Return [x, y] of the center of cell containing provided text 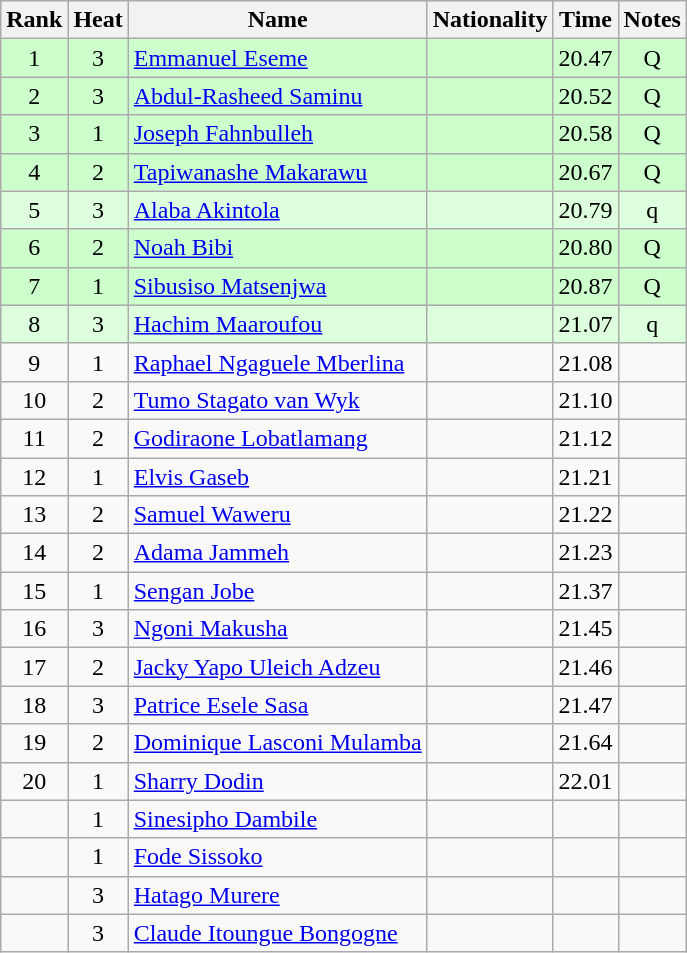
Sinesipho Dambile [278, 819]
Hachim Maaroufou [278, 324]
20.52 [586, 96]
Samuel Waweru [278, 515]
17 [34, 667]
20.87 [586, 286]
21.46 [586, 667]
Time [586, 20]
13 [34, 515]
21.23 [586, 553]
20.79 [586, 210]
Nationality [490, 20]
Hatago Murere [278, 895]
21.64 [586, 743]
9 [34, 362]
Ngoni Makusha [278, 629]
Elvis Gaseb [278, 477]
21.08 [586, 362]
Claude Itoungue Bongogne [278, 933]
Noah Bibi [278, 248]
21.07 [586, 324]
Heat [98, 20]
Dominique Lasconi Mulamba [278, 743]
Tapiwanashe Makarawu [278, 172]
5 [34, 210]
Joseph Fahnbulleh [278, 134]
21.10 [586, 400]
Adama Jammeh [278, 553]
21.37 [586, 591]
Name [278, 20]
19 [34, 743]
21.45 [586, 629]
Sengan Jobe [278, 591]
Godiraone Lobatlamang [278, 438]
16 [34, 629]
Jacky Yapo Uleich Adzeu [278, 667]
Alaba Akintola [278, 210]
14 [34, 553]
4 [34, 172]
10 [34, 400]
15 [34, 591]
Emmanuel Eseme [278, 58]
22.01 [586, 781]
Sharry Dodin [278, 781]
Sibusiso Matsenjwa [278, 286]
20.80 [586, 248]
21.21 [586, 477]
Rank [34, 20]
Patrice Esele Sasa [278, 705]
20 [34, 781]
7 [34, 286]
11 [34, 438]
21.12 [586, 438]
21.47 [586, 705]
6 [34, 248]
21.22 [586, 515]
20.47 [586, 58]
12 [34, 477]
Notes [652, 20]
Raphael Ngaguele Mberlina [278, 362]
20.58 [586, 134]
18 [34, 705]
Tumo Stagato van Wyk [278, 400]
20.67 [586, 172]
Fode Sissoko [278, 857]
Abdul-Rasheed Saminu [278, 96]
8 [34, 324]
